Output the [X, Y] coordinate of the center of the cell containing the given text.  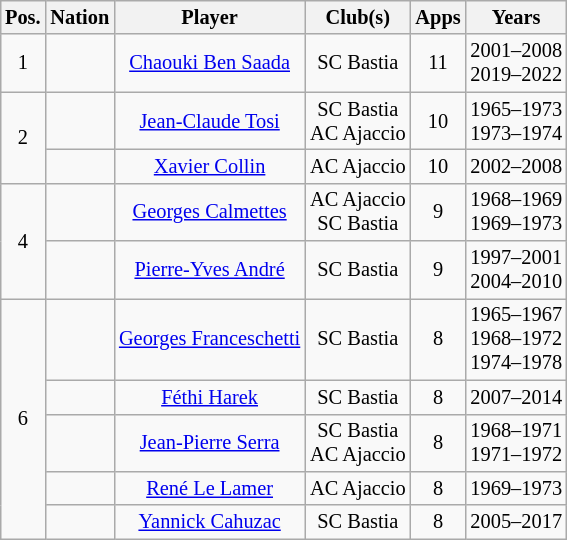
1 [22, 63]
2002–2008 [516, 166]
René Le Lamer [210, 488]
Pierre-Yves André [210, 270]
1997–20012004–2010 [516, 270]
Xavier Collin [210, 166]
Apps [438, 17]
4 [22, 240]
AC AjaccioSC Bastia [358, 212]
Nation [80, 17]
1968–19711971–1972 [516, 443]
2 [22, 138]
Chaouki Ben Saada [210, 63]
Club(s) [358, 17]
1965–19731973–1974 [516, 121]
Georges Franceschetti [210, 339]
2001–20082019–2022 [516, 63]
1969–1973 [516, 488]
2007–2014 [516, 397]
1968–19691969–1973 [516, 212]
6 [22, 418]
2005–2017 [516, 522]
Player [210, 17]
Years [516, 17]
Jean-Claude Tosi [210, 121]
Jean-Pierre Serra [210, 443]
Féthi Harek [210, 397]
Pos. [22, 17]
11 [438, 63]
Georges Calmettes [210, 212]
1965–19671968–19721974–1978 [516, 339]
Yannick Cahuzac [210, 522]
